Output the (x, y) coordinate of the center of the cell containing the given text.  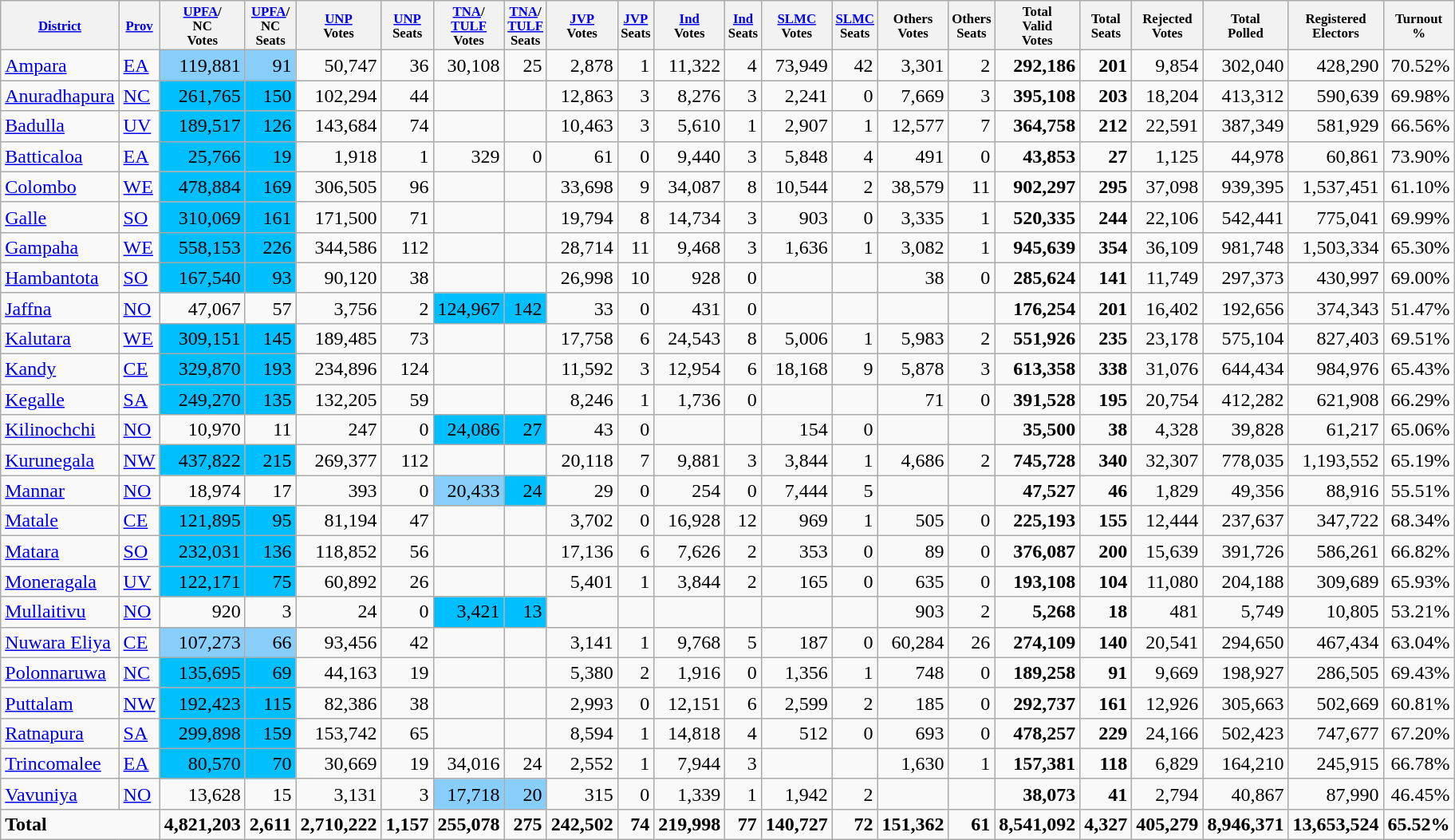
295 (1106, 187)
60,892 (338, 582)
294,650 (1246, 642)
43,853 (1037, 156)
413,312 (1246, 96)
23,178 (1168, 339)
693 (913, 733)
56 (407, 551)
2,552 (582, 763)
Vavuniya (60, 794)
192,656 (1246, 308)
945,639 (1037, 247)
939,395 (1246, 187)
29 (582, 491)
65.43% (1418, 369)
Jaffna (60, 308)
542,441 (1246, 217)
171,500 (338, 217)
Mannar (60, 491)
UNPVotes (338, 26)
36,109 (1168, 247)
195 (1106, 400)
60.81% (1418, 703)
302,040 (1246, 65)
11,592 (582, 369)
12,926 (1168, 703)
1,356 (796, 672)
70 (270, 763)
143,684 (338, 126)
189,485 (338, 339)
193,108 (1037, 582)
49,356 (1246, 491)
575,104 (1246, 339)
1,942 (796, 794)
12,444 (1168, 521)
17,718 (469, 794)
Polonnaruwa (60, 672)
24,166 (1168, 733)
1,636 (796, 247)
3,756 (338, 308)
87,990 (1335, 794)
391,726 (1246, 551)
13 (525, 612)
18,204 (1168, 96)
165 (796, 582)
119,881 (203, 65)
261,765 (203, 96)
151,362 (913, 825)
90,120 (338, 278)
46.45% (1418, 794)
Kegalle (60, 400)
135 (270, 400)
393 (338, 491)
20,754 (1168, 400)
19,794 (582, 217)
7,669 (913, 96)
TotalValidVotes (1037, 26)
145 (270, 339)
OthersSeats (972, 26)
274,109 (1037, 642)
38,579 (913, 187)
920 (203, 612)
969 (796, 521)
UNPSeats (407, 26)
Badulla (60, 126)
Prov (139, 26)
65.93% (1418, 582)
478,884 (203, 187)
37,098 (1168, 187)
412,282 (1246, 400)
JVPVotes (582, 26)
247 (338, 430)
189,258 (1037, 672)
167,540 (203, 278)
235 (1106, 339)
2,241 (796, 96)
745,728 (1037, 460)
118,852 (338, 551)
Total (80, 825)
25 (525, 65)
245,915 (1335, 763)
520,335 (1037, 217)
Matale (60, 521)
329 (469, 156)
63.04% (1418, 642)
502,669 (1335, 703)
778,035 (1246, 460)
141 (1106, 278)
237,637 (1246, 521)
430,997 (1335, 278)
176,254 (1037, 308)
61,217 (1335, 430)
3,702 (582, 521)
13,628 (203, 794)
66 (270, 642)
2,710,222 (338, 825)
60,861 (1335, 156)
4,327 (1106, 825)
65 (407, 733)
69.98% (1418, 96)
234,896 (338, 369)
193 (270, 369)
TotalPolled (1246, 26)
60,284 (913, 642)
8,541,092 (1037, 825)
26,998 (582, 278)
8,946,371 (1246, 825)
10,805 (1335, 612)
159 (270, 733)
5,268 (1037, 612)
72 (855, 825)
8,246 (582, 400)
5,749 (1246, 612)
102,294 (338, 96)
TNA/TULFSeats (525, 26)
Anuradhapura (60, 96)
Gampaha (60, 247)
1,736 (689, 400)
299,898 (203, 733)
395,108 (1037, 96)
22,106 (1168, 217)
IndVotes (689, 26)
164,210 (1246, 763)
198,927 (1246, 672)
3,301 (913, 65)
4,686 (913, 460)
93 (270, 278)
204,188 (1246, 582)
124 (407, 369)
229 (1106, 733)
12,863 (582, 96)
203 (1106, 96)
7,944 (689, 763)
5,878 (913, 369)
7,626 (689, 551)
44,978 (1246, 156)
Galle (60, 217)
65.30% (1418, 247)
IndSeats (743, 26)
1,503,334 (1335, 247)
93,456 (338, 642)
5,006 (796, 339)
9,669 (1168, 672)
47 (407, 521)
88,916 (1335, 491)
73.90% (1418, 156)
478,257 (1037, 733)
68.34% (1418, 521)
621,908 (1335, 400)
244 (1106, 217)
635 (913, 582)
12,954 (689, 369)
107,273 (203, 642)
50,747 (338, 65)
31,076 (1168, 369)
Ratnapura (60, 733)
981,748 (1246, 247)
District (60, 26)
25,766 (203, 156)
Trincomalee (60, 763)
121,895 (203, 521)
95 (270, 521)
69.51% (1418, 339)
153,742 (338, 733)
39,828 (1246, 430)
4,821,203 (203, 825)
13,653,524 (1335, 825)
502,423 (1246, 733)
22,591 (1168, 126)
30,669 (338, 763)
30,108 (469, 65)
225,193 (1037, 521)
9,854 (1168, 65)
5,983 (913, 339)
12,577 (913, 126)
44,163 (338, 672)
558,153 (203, 247)
928 (689, 278)
Hambantota (60, 278)
69.99% (1418, 217)
47,527 (1037, 491)
122,171 (203, 582)
1,339 (689, 794)
292,186 (1037, 65)
40,867 (1246, 794)
310,069 (203, 217)
RegisteredElectors (1335, 26)
65.19% (1418, 460)
11,080 (1168, 582)
89 (913, 551)
347,722 (1335, 521)
12 (743, 521)
8,594 (582, 733)
20,433 (469, 491)
2,599 (796, 703)
73 (407, 339)
1,630 (913, 763)
20,118 (582, 460)
28,714 (582, 247)
142 (525, 308)
69.00% (1418, 278)
491 (913, 156)
254 (689, 491)
TotalSeats (1106, 26)
Ampara (60, 65)
53.21% (1418, 612)
36 (407, 65)
275 (525, 825)
10,970 (203, 430)
61.10% (1418, 187)
10,544 (796, 187)
Kalutara (60, 339)
5,401 (582, 582)
376,087 (1037, 551)
219,998 (689, 825)
157,381 (1037, 763)
189,517 (203, 126)
Kilinochchi (60, 430)
306,505 (338, 187)
192,423 (203, 703)
44 (407, 96)
JVPSeats (636, 26)
3,421 (469, 612)
Matara (60, 551)
775,041 (1335, 217)
66.29% (1418, 400)
18 (1106, 612)
124,967 (469, 308)
16,928 (689, 521)
613,358 (1037, 369)
232,031 (203, 551)
374,343 (1335, 308)
3,131 (338, 794)
SLMCSeats (855, 26)
1,918 (338, 156)
Kurunegala (60, 460)
437,822 (203, 460)
405,279 (1168, 825)
47,067 (203, 308)
9,768 (689, 642)
747,677 (1335, 733)
115 (270, 703)
9,881 (689, 460)
2,794 (1168, 794)
14,818 (689, 733)
984,976 (1335, 369)
467,434 (1335, 642)
1,193,552 (1335, 460)
18,168 (796, 369)
364,758 (1037, 126)
309,689 (1335, 582)
5,380 (582, 672)
644,434 (1246, 369)
136 (270, 551)
481 (1168, 612)
2,611 (270, 825)
1,125 (1168, 156)
5,610 (689, 126)
431 (689, 308)
135,695 (203, 672)
Puttalam (60, 703)
70.52% (1418, 65)
212 (1106, 126)
126 (270, 126)
827,403 (1335, 339)
Batticaloa (60, 156)
24,086 (469, 430)
315 (582, 794)
43 (582, 430)
16,402 (1168, 308)
297,373 (1246, 278)
46 (1106, 491)
200 (1106, 551)
305,663 (1246, 703)
RejectedVotes (1168, 26)
66.78% (1418, 763)
18,974 (203, 491)
4,328 (1168, 430)
96 (407, 187)
UPFA/NCSeats (270, 26)
286,505 (1335, 672)
9,468 (689, 247)
155 (1106, 521)
329,870 (203, 369)
551,926 (1037, 339)
51.47% (1418, 308)
38,073 (1037, 794)
20,541 (1168, 642)
15 (270, 794)
338 (1106, 369)
3,082 (913, 247)
Moneragala (60, 582)
34,087 (689, 187)
748 (913, 672)
118 (1106, 763)
Nuwara Eliya (60, 642)
902,297 (1037, 187)
TNA/TULFVotes (469, 26)
387,349 (1246, 126)
65.06% (1418, 430)
66.56% (1418, 126)
17,136 (582, 551)
34,016 (469, 763)
1,157 (407, 825)
7,444 (796, 491)
353 (796, 551)
66.82% (1418, 551)
35,500 (1037, 430)
14,734 (689, 217)
140 (1106, 642)
249,270 (203, 400)
2,993 (582, 703)
32,307 (1168, 460)
Colombo (60, 187)
586,261 (1335, 551)
132,205 (338, 400)
285,624 (1037, 278)
17 (270, 491)
590,639 (1335, 96)
581,929 (1335, 126)
10 (636, 278)
344,586 (338, 247)
Kandy (60, 369)
UPFA/NCVotes (203, 26)
2,878 (582, 65)
309,151 (203, 339)
Mullaitivu (60, 612)
33,698 (582, 187)
15,639 (1168, 551)
65.52% (1418, 825)
17,758 (582, 339)
3,335 (913, 217)
391,528 (1037, 400)
24,543 (689, 339)
Turnout% (1418, 26)
150 (270, 96)
69 (270, 672)
354 (1106, 247)
OthersVotes (913, 26)
292,737 (1037, 703)
8,276 (689, 96)
154 (796, 430)
512 (796, 733)
82,386 (338, 703)
242,502 (582, 825)
81,194 (338, 521)
41 (1106, 794)
75 (270, 582)
67.20% (1418, 733)
12,151 (689, 703)
104 (1106, 582)
140,727 (796, 825)
1,537,451 (1335, 187)
11,322 (689, 65)
2,907 (796, 126)
33 (582, 308)
9,440 (689, 156)
226 (270, 247)
57 (270, 308)
80,570 (203, 763)
1,916 (689, 672)
10,463 (582, 126)
77 (743, 825)
55.51% (1418, 491)
185 (913, 703)
428,290 (1335, 65)
3,141 (582, 642)
6,829 (1168, 763)
169 (270, 187)
269,377 (338, 460)
215 (270, 460)
1,829 (1168, 491)
20 (525, 794)
73,949 (796, 65)
59 (407, 400)
SLMCVotes (796, 26)
255,078 (469, 825)
11,749 (1168, 278)
187 (796, 642)
69.43% (1418, 672)
340 (1106, 460)
505 (913, 521)
5,848 (796, 156)
